Locate the cell with the specified text and output its [X, Y] center coordinate. 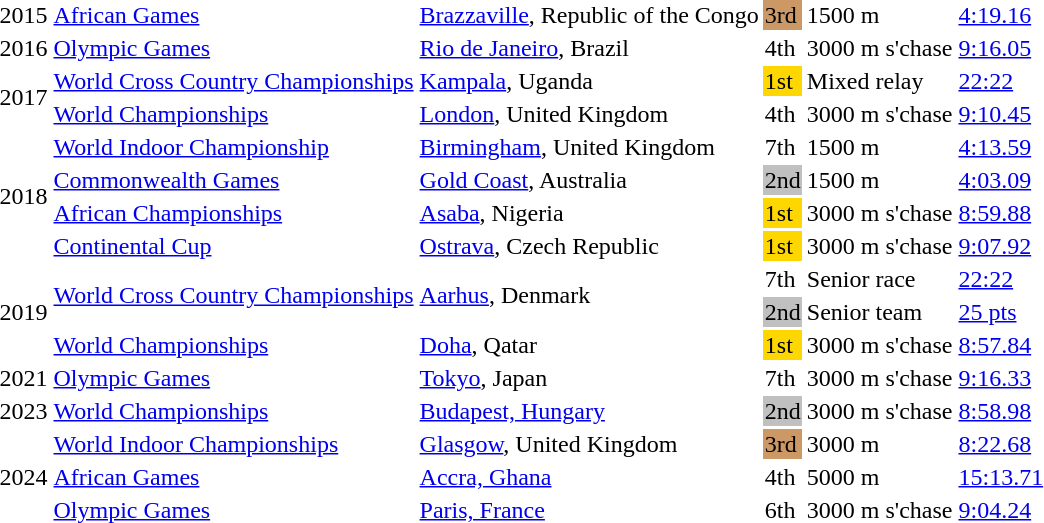
Glasgow, United Kingdom [589, 444]
Tokyo, Japan [589, 378]
Rio de Janeiro, Brazil [589, 48]
Commonwealth Games [234, 180]
Aarhus, Denmark [589, 296]
Gold Coast, Australia [589, 180]
World Indoor Championships [234, 444]
Continental Cup [234, 246]
Senior race [880, 279]
London, United Kingdom [589, 114]
Senior team [880, 312]
5000 m [880, 477]
Budapest, Hungary [589, 411]
Asaba, Nigeria [589, 213]
Kampala, Uganda [589, 81]
3000 m [880, 444]
Brazzaville, Republic of the Congo [589, 15]
Birmingham, United Kingdom [589, 147]
Mixed relay [880, 81]
World Indoor Championship [234, 147]
Doha, Qatar [589, 345]
Ostrava, Czech Republic [589, 246]
Accra, Ghana [589, 477]
African Championships [234, 213]
